Return the [x, y] coordinate for the center point of the cell that contains the specified text.  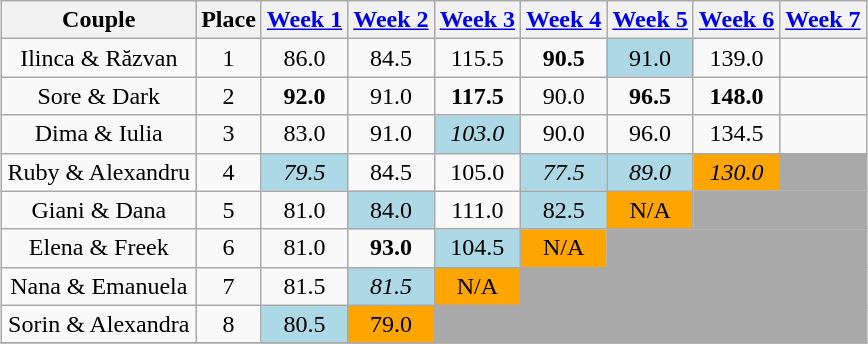
89.0 [650, 172]
5 [229, 210]
Couple [99, 20]
Week 7 [823, 20]
Sore & Dark [99, 96]
104.5 [477, 248]
79.0 [391, 324]
Ilinca & Răzvan [99, 58]
117.5 [477, 96]
Ruby & Alexandru [99, 172]
Giani & Dana [99, 210]
139.0 [736, 58]
3 [229, 134]
134.5 [736, 134]
79.5 [304, 172]
103.0 [477, 134]
8 [229, 324]
Nana & Emanuela [99, 286]
115.5 [477, 58]
Week 4 [564, 20]
Week 2 [391, 20]
Week 1 [304, 20]
93.0 [391, 248]
82.5 [564, 210]
105.0 [477, 172]
130.0 [736, 172]
Week 5 [650, 20]
148.0 [736, 96]
Week 6 [736, 20]
6 [229, 248]
92.0 [304, 96]
84.0 [391, 210]
80.5 [304, 324]
7 [229, 286]
Sorin & Alexandra [99, 324]
4 [229, 172]
96.0 [650, 134]
86.0 [304, 58]
Week 3 [477, 20]
77.5 [564, 172]
1 [229, 58]
111.0 [477, 210]
Elena & Freek [99, 248]
90.5 [564, 58]
96.5 [650, 96]
Place [229, 20]
Dima & Iulia [99, 134]
83.0 [304, 134]
2 [229, 96]
